Determine the (X, Y) coordinate at the center of the cell enclosing the given text.  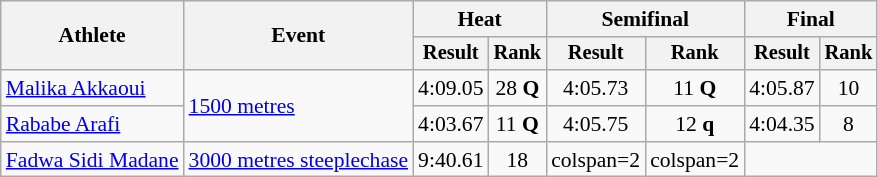
4:05.73 (596, 88)
Rababe Arafi (92, 124)
4:04.35 (782, 124)
8 (849, 124)
4:03.67 (450, 124)
4:05.75 (596, 124)
1500 metres (299, 106)
Malika Akkaoui (92, 88)
Athlete (92, 36)
10 (849, 88)
Event (299, 36)
Semifinal (645, 19)
12 q (694, 124)
28 Q (518, 88)
4:05.87 (782, 88)
Heat (480, 19)
4:09.05 (450, 88)
Final (810, 19)
